Extract the [X, Y] coordinate from the center of the cell holding the provided text.  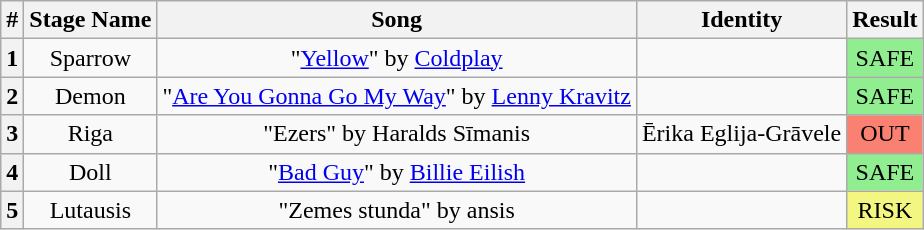
3 [12, 134]
Song [397, 20]
2 [12, 96]
Riga [90, 134]
1 [12, 58]
"Zemes stunda" by ansis [397, 210]
Doll [90, 172]
RISK [885, 210]
Stage Name [90, 20]
Demon [90, 96]
"Bad Guy" by Billie Eilish [397, 172]
"Ezers" by Haralds Sīmanis [397, 134]
Identity [741, 20]
"Yellow" by Coldplay [397, 58]
Lutausis [90, 210]
4 [12, 172]
Ērika Eglija-Grāvele [741, 134]
5 [12, 210]
# [12, 20]
"Are You Gonna Go My Way" by Lenny Kravitz [397, 96]
Result [885, 20]
Sparrow [90, 58]
OUT [885, 134]
